Provide the [x, y] coordinate of the cell's center where the given text is located.  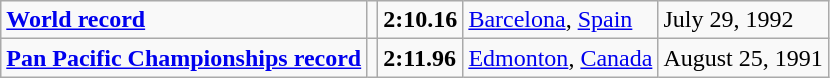
Pan Pacific Championships record [184, 58]
Edmonton, Canada [560, 58]
2:11.96 [420, 58]
2:10.16 [420, 20]
July 29, 1992 [743, 20]
Barcelona, Spain [560, 20]
August 25, 1991 [743, 58]
World record [184, 20]
